Return the [x, y] coordinate for the center point of the cell that contains the specified text.  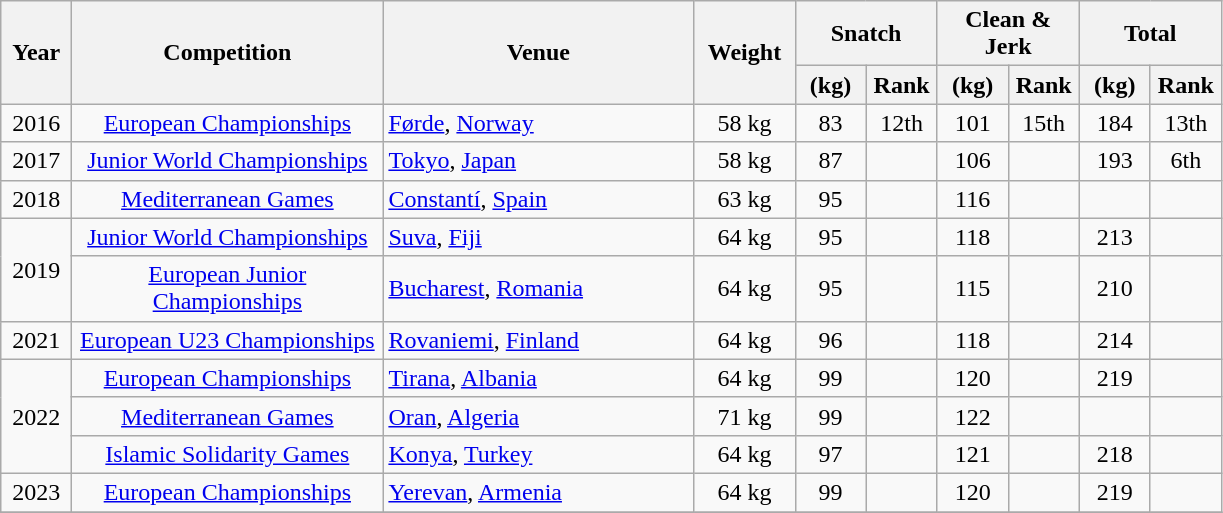
193 [1114, 161]
214 [1114, 340]
96 [830, 340]
101 [972, 123]
2016 [36, 123]
Weight [744, 52]
213 [1114, 237]
83 [830, 123]
Venue [538, 52]
121 [972, 454]
116 [972, 199]
2021 [36, 340]
Tokyo, Japan [538, 161]
63 kg [744, 199]
Total [1150, 34]
Suva, Fiji [538, 237]
Competition [228, 52]
12th [902, 123]
Konya, Turkey [538, 454]
15th [1044, 123]
13th [1186, 123]
218 [1114, 454]
87 [830, 161]
Tirana, Albania [538, 378]
European U23 Championships [228, 340]
Clean & Jerk [1008, 34]
Førde, Norway [538, 123]
97 [830, 454]
106 [972, 161]
2019 [36, 270]
Snatch [866, 34]
Rovaniemi, Finland [538, 340]
2017 [36, 161]
2023 [36, 492]
2022 [36, 416]
Islamic Solidarity Games [228, 454]
Constantí, Spain [538, 199]
210 [1114, 288]
115 [972, 288]
Bucharest, Romania [538, 288]
European Junior Championships [228, 288]
2018 [36, 199]
Oran, Algeria [538, 416]
Year [36, 52]
184 [1114, 123]
71 kg [744, 416]
Yerevan, Armenia [538, 492]
122 [972, 416]
6th [1186, 161]
